Provide the (X, Y) coordinate of the cell's center where the given text is located.  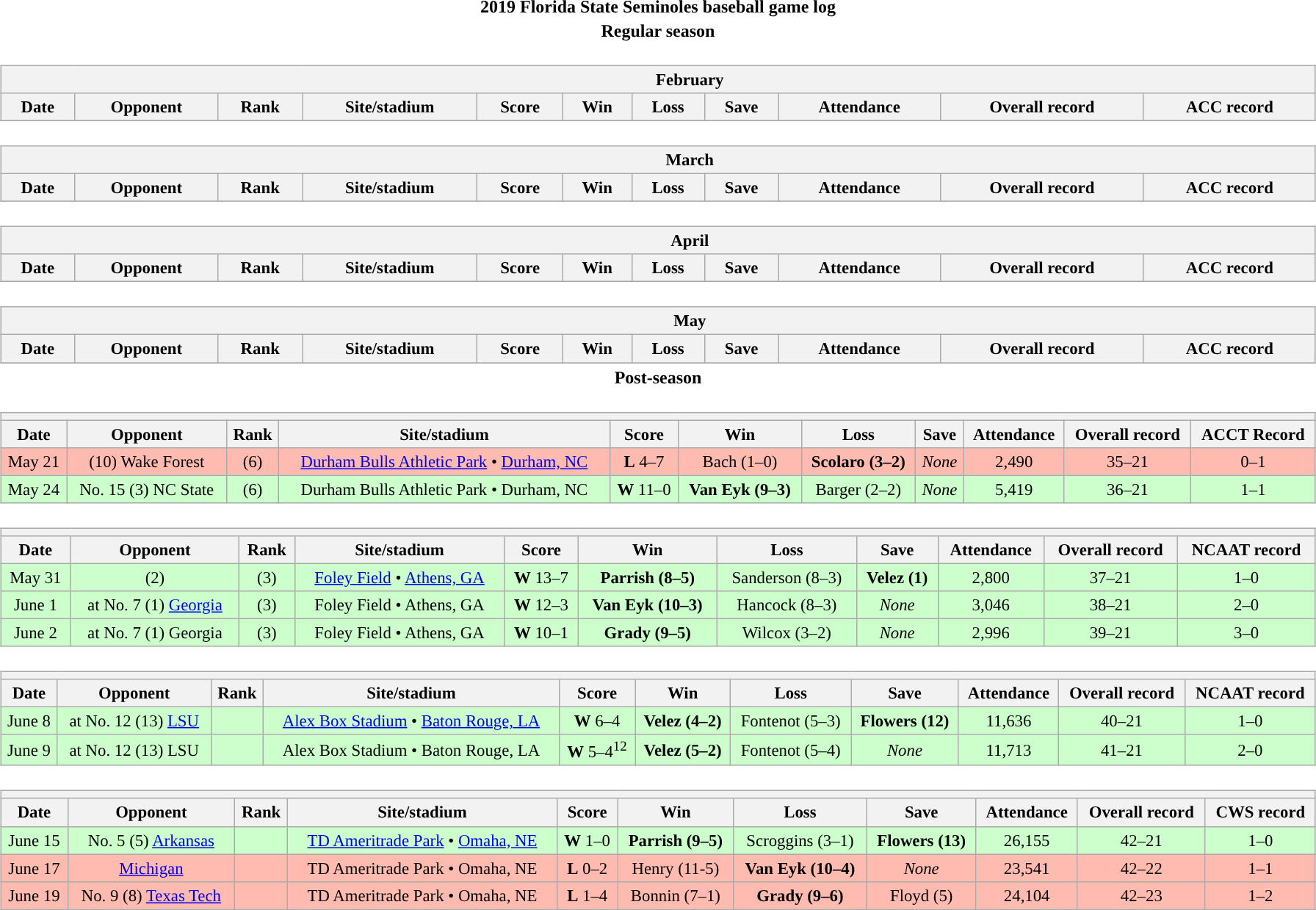
39–21 (1110, 632)
Grady (9–6) (800, 895)
Scroggins (3–1) (800, 840)
W 10–1 (541, 632)
Flowers (13) (921, 840)
2,800 (991, 577)
26,155 (1027, 840)
Bonnin (7–1) (676, 895)
Grady (9–5) (648, 632)
11,636 (1008, 721)
Sanderson (8–3) (787, 577)
(10) Wake Forest (147, 461)
Scolaro (3–2) (858, 461)
May 21 (34, 461)
June 8 (29, 721)
Hancock (8–3) (787, 605)
41–21 (1122, 750)
42–23 (1141, 895)
1–2 (1260, 895)
ACCT Record (1254, 434)
42–22 (1141, 868)
42–21 (1141, 840)
W 5–412 (598, 750)
Henry (11-5) (676, 868)
Parrish (9–5) (676, 840)
Velez (4–2) (683, 721)
36–21 (1127, 489)
No. 15 (3) NC State (147, 489)
L 1–4 (587, 895)
L 4–7 (644, 461)
March (658, 160)
2,490 (1013, 461)
Flowers (12) (905, 721)
June 15 (35, 840)
23,541 (1027, 868)
L 0–2 (587, 868)
Michigan (151, 868)
(2) (155, 577)
Barger (2–2) (858, 489)
W 6–4 (598, 721)
April (658, 241)
Van Eyk (10–3) (648, 605)
24,104 (1027, 895)
37–21 (1110, 577)
May 24 (34, 489)
2,996 (991, 632)
June 9 (29, 750)
Velez (5–2) (683, 750)
3–0 (1246, 632)
Van Eyk (9–3) (740, 489)
No. 9 (8) Texas Tech (151, 895)
11,713 (1008, 750)
June 19 (35, 895)
Velez (1) (897, 577)
Bach (1–0) (740, 461)
Floyd (5) (921, 895)
W 11–0 (644, 489)
CWS record (1260, 812)
May 31 (36, 577)
Fontenot (5–3) (791, 721)
June 1 (36, 605)
June 17 (35, 868)
0–1 (1254, 461)
Van Eyk (10–4) (800, 868)
No. 5 (5) Arkansas (151, 840)
3,046 (991, 605)
35–21 (1127, 461)
W 1–0 (587, 840)
Parrish (8–5) (648, 577)
W 12–3 (541, 605)
Wilcox (3–2) (787, 632)
June 2 (36, 632)
40–21 (1122, 721)
February (658, 79)
38–21 (1110, 605)
Fontenot (5–4) (791, 750)
May (658, 321)
5,419 (1013, 489)
W 13–7 (541, 577)
